For the text-containing cell, return its midpoint in (X, Y) coordinate format. 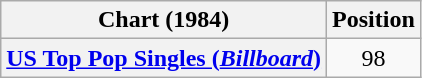
Chart (1984) (164, 20)
US Top Pop Singles (Billboard) (164, 58)
98 (374, 58)
Position (374, 20)
